Provide the (x, y) coordinate of the cell's center where the given text is located.  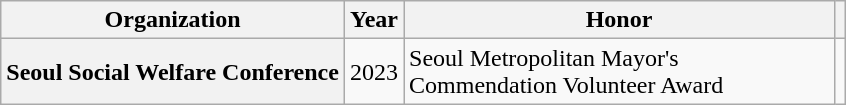
Honor (620, 20)
Year (374, 20)
Seoul Social Welfare Conference (173, 72)
2023 (374, 72)
Seoul Metropolitan Mayor's Commendation Volunteer Award (620, 72)
Organization (173, 20)
